From the cell containing the given text, extract its center point as [x, y] coordinate. 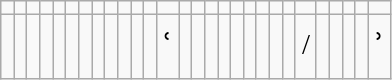
ʿ [168, 46]
/ [306, 46]
ʾ [379, 46]
